Capture the cell that displays the provided text and extract its [X, Y] central coordinate. 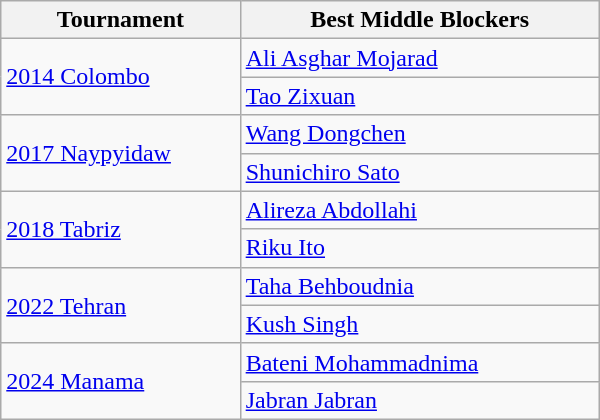
Tao Zixuan [420, 96]
2018 Tabriz [120, 229]
Taha Behboudnia [420, 286]
Bateni Mohammadnima [420, 362]
2017 Naypyidaw [120, 153]
2014 Colombo [120, 77]
Riku Ito [420, 248]
Jabran Jabran [420, 400]
Alireza Abdollahi [420, 210]
2022 Tehran [120, 305]
Wang Dongchen [420, 134]
Kush Singh [420, 324]
2024 Manama [120, 381]
Best Middle Blockers [420, 20]
Ali Asghar Mojarad [420, 58]
Tournament [120, 20]
Shunichiro Sato [420, 172]
